Capture the cell that displays the provided text and extract its (X, Y) central coordinate. 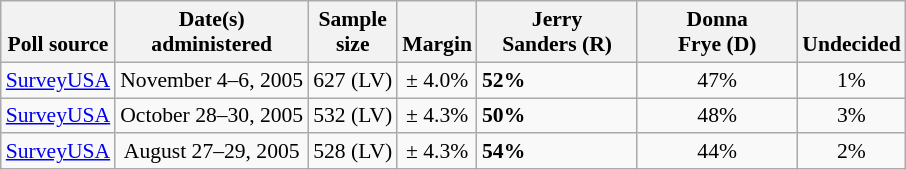
50% (557, 116)
528 (LV) (352, 152)
Undecided (851, 32)
Date(s)administered (212, 32)
52% (557, 80)
November 4–6, 2005 (212, 80)
October 28–30, 2005 (212, 116)
47% (717, 80)
627 (LV) (352, 80)
2% (851, 152)
54% (557, 152)
JerrySanders (R) (557, 32)
Samplesize (352, 32)
Margin (437, 32)
Poll source (58, 32)
± 4.0% (437, 80)
48% (717, 116)
532 (LV) (352, 116)
44% (717, 152)
1% (851, 80)
August 27–29, 2005 (212, 152)
3% (851, 116)
DonnaFrye (D) (717, 32)
